Detect which cell encompasses the target text, then output its (X, Y) center coordinate. 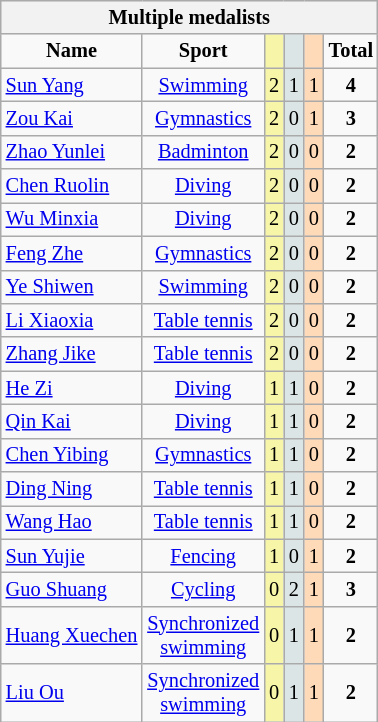
Sport (203, 51)
Badminton (203, 152)
Ding Ning (72, 489)
Cycling (203, 589)
Name (72, 51)
Wang Hao (72, 522)
Chen Yibing (72, 455)
Feng Zhe (72, 253)
Qin Kai (72, 421)
Zhang Jike (72, 354)
Chen Ruolin (72, 186)
Zhao Yunlei (72, 152)
Huang Xuechen (72, 635)
Guo Shuang (72, 589)
Ye Shiwen (72, 287)
Liu Ou (72, 693)
Sun Yang (72, 85)
4 (351, 85)
Zou Kai (72, 118)
Multiple medalists (190, 17)
Total (351, 51)
Wu Minxia (72, 219)
Fencing (203, 556)
Li Xiaoxia (72, 320)
Sun Yujie (72, 556)
He Zi (72, 388)
